Scan for the cell matching the given text and deliver its (x, y) coordinate at center. 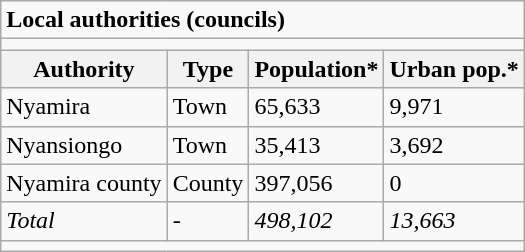
Total (84, 221)
65,633 (316, 107)
3,692 (454, 145)
Local authorities (councils) (263, 20)
0 (454, 183)
Type (208, 69)
498,102 (316, 221)
Population* (316, 69)
Authority (84, 69)
- (208, 221)
397,056 (316, 183)
Nyansiongo (84, 145)
13,663 (454, 221)
County (208, 183)
35,413 (316, 145)
Nyamira (84, 107)
Nyamira county (84, 183)
9,971 (454, 107)
Urban pop.* (454, 69)
